Provide the (X, Y) coordinate of the cell's center where the given text is located.  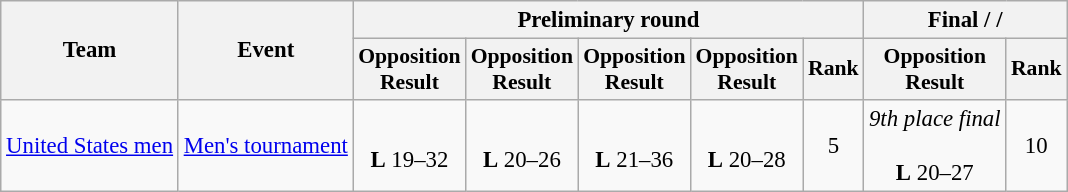
9th place finalL 20–27 (935, 146)
Team (90, 50)
Men's tournament (266, 146)
5 (834, 146)
L 20–26 (522, 146)
L 21–36 (634, 146)
L 19–32 (409, 146)
L 20–28 (747, 146)
Event (266, 50)
Final / / (966, 20)
Preliminary round (608, 20)
United States men (90, 146)
10 (1036, 146)
